Extract the (X, Y) coordinate from the center of the cell holding the provided text.  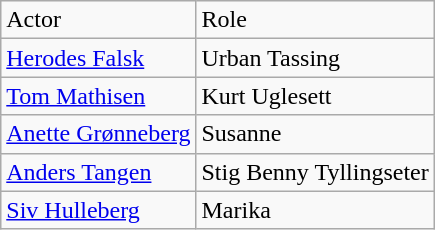
Role (315, 20)
Tom Mathisen (98, 96)
Anette Grønneberg (98, 134)
Siv Hulleberg (98, 210)
Stig Benny Tyllingseter (315, 172)
Marika (315, 210)
Actor (98, 20)
Susanne (315, 134)
Anders Tangen (98, 172)
Herodes Falsk (98, 58)
Urban Tassing (315, 58)
Kurt Uglesett (315, 96)
